Search for the cell housing the specified text and yield its (X, Y) center coordinate. 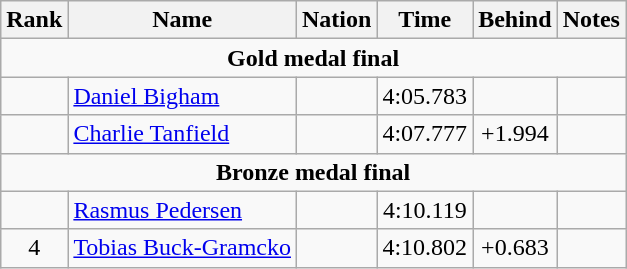
Rank (34, 20)
4 (34, 248)
Daniel Bigham (182, 96)
4:10.802 (425, 248)
Rasmus Pedersen (182, 210)
Bronze medal final (314, 172)
Time (425, 20)
+1.994 (515, 134)
4:10.119 (425, 210)
Tobias Buck-Gramcko (182, 248)
Name (182, 20)
Nation (337, 20)
+0.683 (515, 248)
Behind (515, 20)
Charlie Tanfield (182, 134)
4:07.777 (425, 134)
4:05.783 (425, 96)
Gold medal final (314, 58)
Notes (591, 20)
